Capture the cell that displays the provided text and extract its (x, y) central coordinate. 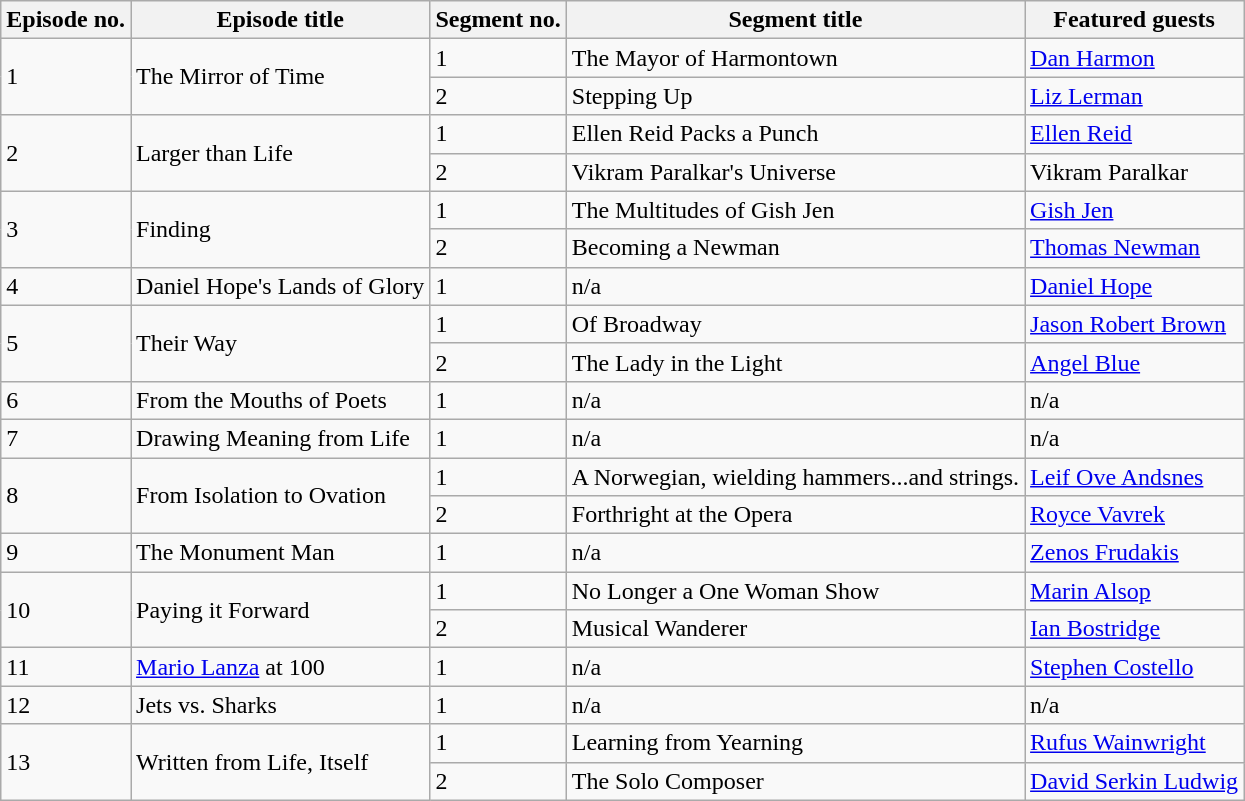
The Lady in the Light (795, 362)
Paying it Forward (280, 610)
3 (66, 229)
10 (66, 610)
7 (66, 438)
Mario Lanza at 100 (280, 667)
Gish Jen (1134, 210)
Learning from Yearning (795, 743)
Featured guests (1134, 20)
Jets vs. Sharks (280, 705)
A Norwegian, wielding hammers...and strings. (795, 477)
The Mirror of Time (280, 77)
6 (66, 400)
Of Broadway (795, 324)
Drawing Meaning from Life (280, 438)
Marin Alsop (1134, 591)
Ellen Reid (1134, 134)
Vikram Paralkar's Universe (795, 172)
Segment no. (498, 20)
Stepping Up (795, 96)
5 (66, 343)
Royce Vavrek (1134, 515)
Written from Life, Itself (280, 762)
The Multitudes of Gish Jen (795, 210)
Forthright at the Opera (795, 515)
Daniel Hope (1134, 286)
Thomas Newman (1134, 248)
Liz Lerman (1134, 96)
Vikram Paralkar (1134, 172)
Leif Ove Andsnes (1134, 477)
David Serkin Ludwig (1134, 781)
8 (66, 496)
Ian Bostridge (1134, 629)
Segment title (795, 20)
The Solo Composer (795, 781)
Becoming a Newman (795, 248)
9 (66, 553)
Musical Wanderer (795, 629)
The Monument Man (280, 553)
Stephen Costello (1134, 667)
From Isolation to Ovation (280, 496)
Their Way (280, 343)
4 (66, 286)
Jason Robert Brown (1134, 324)
Angel Blue (1134, 362)
No Longer a One Woman Show (795, 591)
Episode no. (66, 20)
From the Mouths of Poets (280, 400)
12 (66, 705)
Daniel Hope's Lands of Glory (280, 286)
Rufus Wainwright (1134, 743)
Ellen Reid Packs a Punch (795, 134)
Zenos Frudakis (1134, 553)
13 (66, 762)
11 (66, 667)
The Mayor of Harmontown (795, 58)
Dan Harmon (1134, 58)
Episode title (280, 20)
Finding (280, 229)
Larger than Life (280, 153)
